Search for the cell housing the specified text and yield its [X, Y] center coordinate. 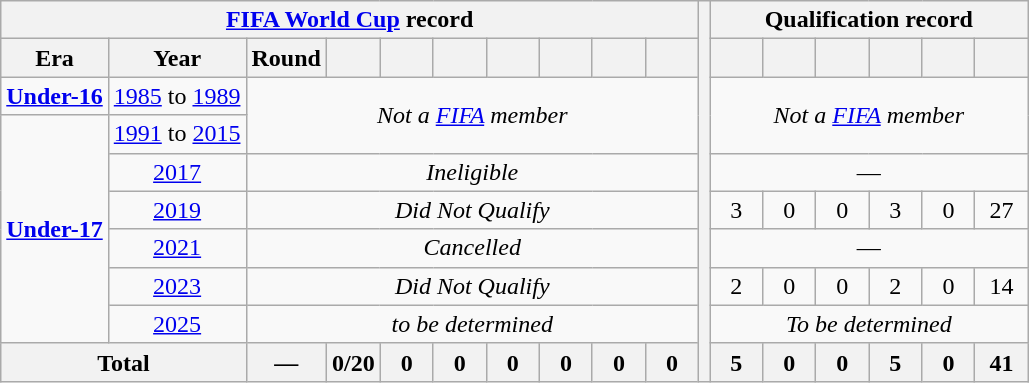
2025 [177, 324]
Qualification record [869, 20]
1991 to 2015 [177, 134]
Year [177, 58]
Ineligible [472, 172]
2019 [177, 210]
Era [55, 58]
2017 [177, 172]
To be determined [869, 324]
41 [1002, 362]
Under-16 [55, 96]
2021 [177, 248]
0/20 [353, 362]
Under-17 [55, 229]
Round [286, 58]
2023 [177, 286]
27 [1002, 210]
Cancelled [472, 248]
to be determined [472, 324]
Total [124, 362]
1985 to 1989 [177, 96]
14 [1002, 286]
FIFA World Cup record [350, 20]
